From the cell containing the given text, extract its center point as [X, Y] coordinate. 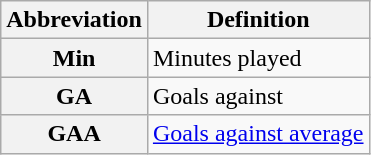
Abbreviation [74, 20]
GAA [74, 134]
Goals against [258, 96]
Min [74, 58]
Definition [258, 20]
Goals against average [258, 134]
Minutes played [258, 58]
GA [74, 96]
